Capture the cell that displays the provided text and extract its (x, y) central coordinate. 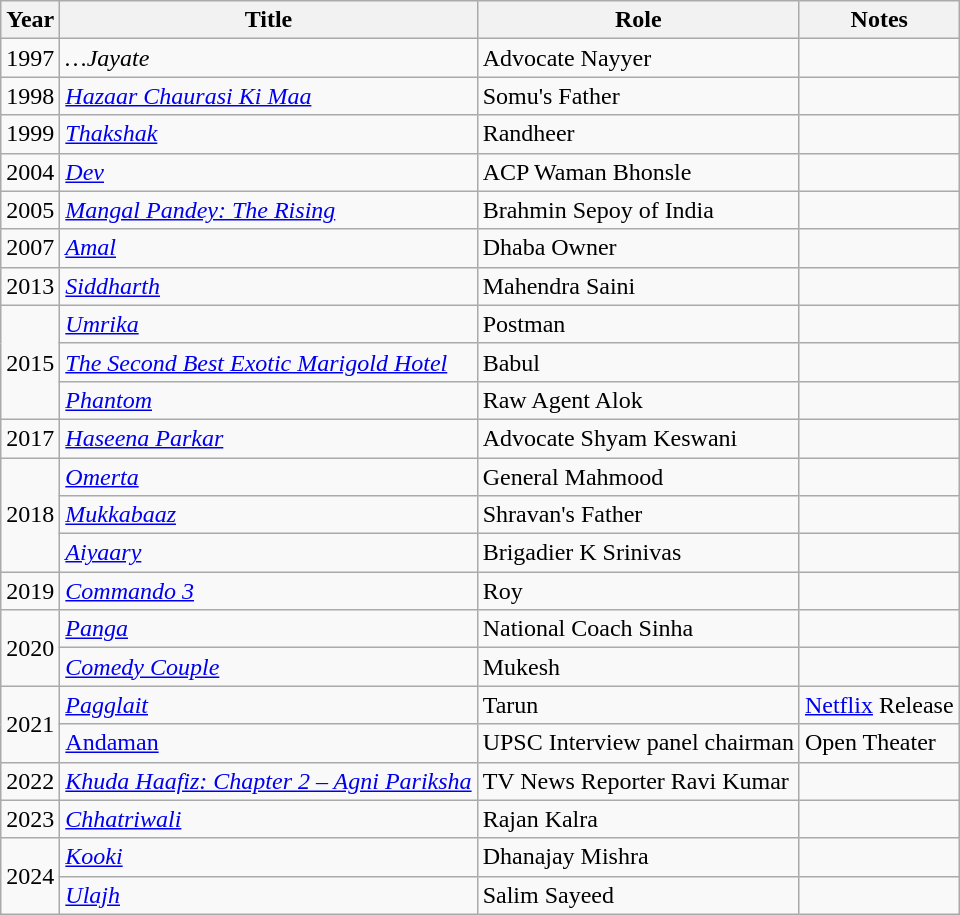
TV News Reporter Ravi Kumar (638, 781)
Panga (268, 629)
Chhatriwali (268, 819)
2018 (30, 515)
Notes (879, 20)
Kooki (268, 857)
Netflix Release (879, 705)
Raw Agent Alok (638, 400)
Babul (638, 362)
ACP Waman Bhonsle (638, 172)
1997 (30, 58)
Mangal Pandey: The Rising (268, 210)
Mahendra Saini (638, 286)
Haseena Parkar (268, 438)
UPSC Interview panel chairman (638, 743)
2023 (30, 819)
2020 (30, 648)
1998 (30, 96)
Amal (268, 248)
Phantom (268, 400)
Postman (638, 324)
Khuda Haafiz: Chapter 2 – Agni Pariksha (268, 781)
2005 (30, 210)
2022 (30, 781)
Dhaba Owner (638, 248)
National Coach Sinha (638, 629)
Tarun (638, 705)
Brigadier K Srinivas (638, 553)
Mukesh (638, 667)
Randheer (638, 134)
Shravan's Father (638, 515)
Role (638, 20)
Commando 3 (268, 591)
2024 (30, 876)
Comedy Couple (268, 667)
Thakshak (268, 134)
2013 (30, 286)
Mukkabaaz (268, 515)
2017 (30, 438)
2004 (30, 172)
Salim Sayeed (638, 895)
…Jayate (268, 58)
Somu's Father (638, 96)
The Second Best Exotic Marigold Hotel (268, 362)
Advocate Shyam Keswani (638, 438)
Ulajh (268, 895)
Rajan Kalra (638, 819)
Dev (268, 172)
2021 (30, 724)
2019 (30, 591)
Roy (638, 591)
Umrika (268, 324)
Year (30, 20)
Andaman (268, 743)
Dhanajay Mishra (638, 857)
Brahmin Sepoy of India (638, 210)
Open Theater (879, 743)
Title (268, 20)
Hazaar Chaurasi Ki Maa (268, 96)
2015 (30, 362)
Aiyaary (268, 553)
General Mahmood (638, 477)
Omerta (268, 477)
Siddharth (268, 286)
Advocate Nayyer (638, 58)
2007 (30, 248)
1999 (30, 134)
Pagglait (268, 705)
